Determine the (X, Y) coordinate at the center of the cell enclosing the given text.  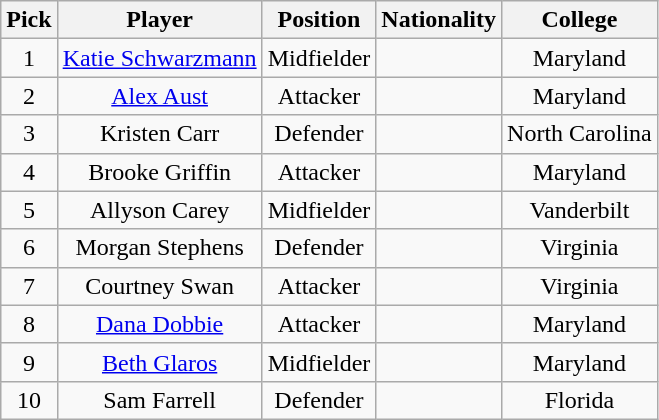
Pick (29, 20)
Sam Farrell (160, 400)
10 (29, 400)
Katie Schwarzmann (160, 58)
7 (29, 286)
6 (29, 248)
Courtney Swan (160, 286)
College (580, 20)
Position (319, 20)
Kristen Carr (160, 134)
3 (29, 134)
Allyson Carey (160, 210)
Morgan Stephens (160, 248)
5 (29, 210)
Florida (580, 400)
Nationality (439, 20)
North Carolina (580, 134)
Vanderbilt (580, 210)
2 (29, 96)
1 (29, 58)
9 (29, 362)
4 (29, 172)
Beth Glaros (160, 362)
8 (29, 324)
Player (160, 20)
Dana Dobbie (160, 324)
Alex Aust (160, 96)
Brooke Griffin (160, 172)
